Extract the (X, Y) coordinate from the center of the cell holding the provided text.  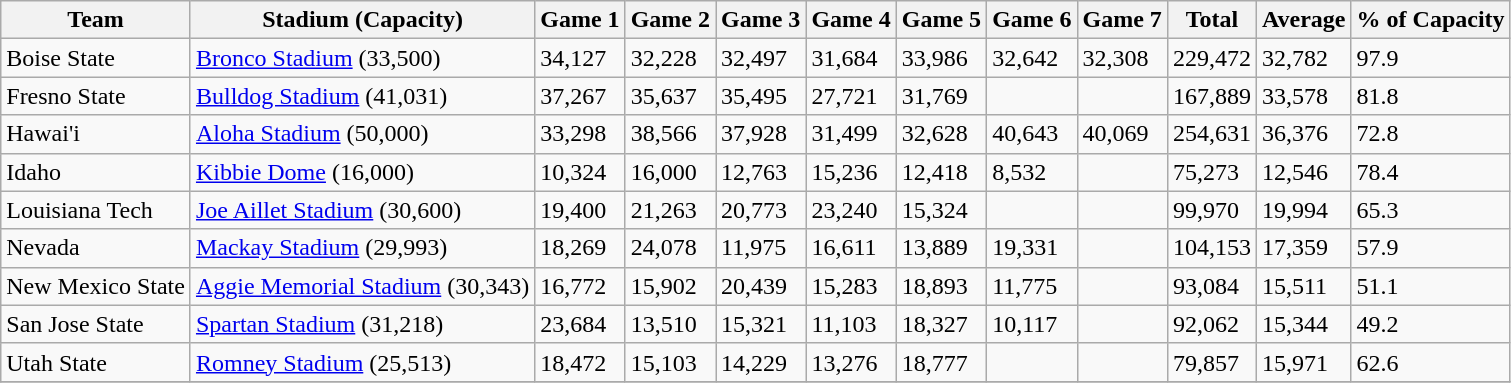
Utah State (96, 362)
Game 4 (851, 20)
Stadium (Capacity) (362, 20)
15,902 (670, 286)
Game 2 (670, 20)
20,773 (761, 210)
12,763 (761, 172)
Aggie Memorial Stadium (30,343) (362, 286)
19,400 (580, 210)
% of Capacity (1430, 20)
12,546 (1304, 172)
32,308 (1122, 58)
32,497 (761, 58)
15,283 (851, 286)
33,298 (580, 134)
Game 6 (1032, 20)
18,327 (941, 324)
Team (96, 20)
Game 7 (1122, 20)
14,229 (761, 362)
Joe Aillet Stadium (30,600) (362, 210)
18,269 (580, 248)
19,994 (1304, 210)
21,263 (670, 210)
16,772 (580, 286)
11,775 (1032, 286)
15,103 (670, 362)
17,359 (1304, 248)
97.9 (1430, 58)
92,062 (1212, 324)
15,511 (1304, 286)
167,889 (1212, 96)
12,418 (941, 172)
31,499 (851, 134)
16,000 (670, 172)
Romney Stadium (25,513) (362, 362)
37,928 (761, 134)
13,889 (941, 248)
75,273 (1212, 172)
35,637 (670, 96)
40,643 (1032, 134)
10,324 (580, 172)
Fresno State (96, 96)
15,324 (941, 210)
99,970 (1212, 210)
31,769 (941, 96)
Idaho (96, 172)
15,236 (851, 172)
33,578 (1304, 96)
Nevada (96, 248)
11,103 (851, 324)
Boise State (96, 58)
15,321 (761, 324)
104,153 (1212, 248)
38,566 (670, 134)
37,267 (580, 96)
57.9 (1430, 248)
Hawai'i (96, 134)
15,344 (1304, 324)
31,684 (851, 58)
15,971 (1304, 362)
San Jose State (96, 324)
34,127 (580, 58)
Kibbie Dome (16,000) (362, 172)
62.6 (1430, 362)
36,376 (1304, 134)
Spartan Stadium (31,218) (362, 324)
78.4 (1430, 172)
32,228 (670, 58)
254,631 (1212, 134)
23,240 (851, 210)
27,721 (851, 96)
35,495 (761, 96)
Mackay Stadium (29,993) (362, 248)
Game 1 (580, 20)
93,084 (1212, 286)
40,069 (1122, 134)
20,439 (761, 286)
32,642 (1032, 58)
32,782 (1304, 58)
32,628 (941, 134)
Bulldog Stadium (41,031) (362, 96)
Total (1212, 20)
11,975 (761, 248)
New Mexico State (96, 286)
81.8 (1430, 96)
10,117 (1032, 324)
19,331 (1032, 248)
Louisiana Tech (96, 210)
72.8 (1430, 134)
18,777 (941, 362)
Aloha Stadium (50,000) (362, 134)
Game 3 (761, 20)
13,276 (851, 362)
Average (1304, 20)
18,893 (941, 286)
Game 5 (941, 20)
24,078 (670, 248)
13,510 (670, 324)
65.3 (1430, 210)
16,611 (851, 248)
Bronco Stadium (33,500) (362, 58)
18,472 (580, 362)
49.2 (1430, 324)
33,986 (941, 58)
79,857 (1212, 362)
229,472 (1212, 58)
23,684 (580, 324)
8,532 (1032, 172)
51.1 (1430, 286)
